Find where the given text appears and provide that cell's center as [x, y] coordinate. 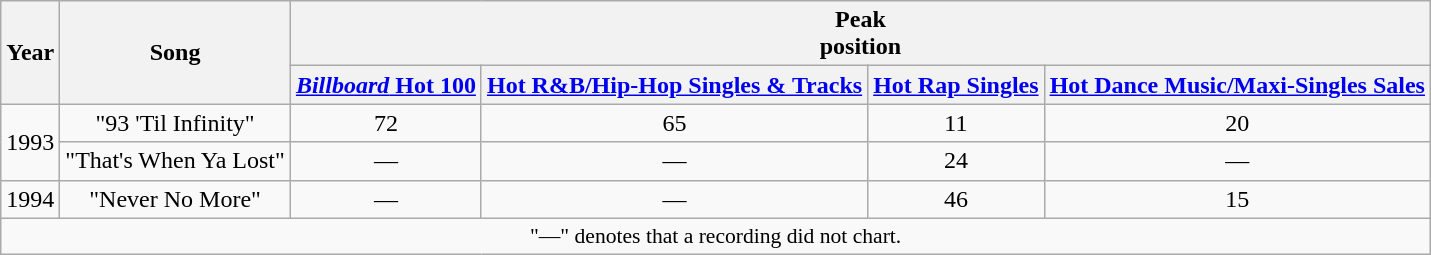
11 [956, 123]
Billboard Hot 100 [386, 85]
Hot R&B/Hip-Hop Singles & Tracks [674, 85]
1994 [30, 199]
"Never No More" [176, 199]
"93 'Til Infinity" [176, 123]
72 [386, 123]
Peakposition [860, 34]
"That's When Ya Lost" [176, 161]
24 [956, 161]
46 [956, 199]
Hot Rap Singles [956, 85]
20 [1237, 123]
65 [674, 123]
1993 [30, 142]
"—" denotes that a recording did not chart. [716, 236]
Hot Dance Music/Maxi-Singles Sales [1237, 85]
Song [176, 52]
15 [1237, 199]
Year [30, 52]
